From the cell containing the given text, extract its center point as [X, Y] coordinate. 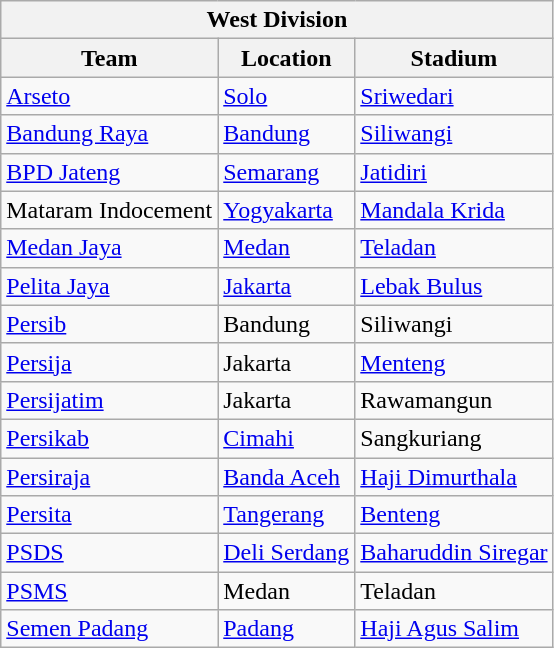
Semarang [286, 172]
Tangerang [286, 515]
Persijatim [110, 400]
Sriwedari [454, 96]
Padang [286, 629]
Banda Aceh [286, 477]
Medan Jaya [110, 248]
Persita [110, 515]
PSDS [110, 553]
Persib [110, 324]
Persiraja [110, 477]
Location [286, 58]
Bandung Raya [110, 134]
Deli Serdang [286, 553]
Baharuddin Siregar [454, 553]
Stadium [454, 58]
Jatidiri [454, 172]
Pelita Jaya [110, 286]
Sangkuriang [454, 438]
Yogyakarta [286, 210]
Rawamangun [454, 400]
Persikab [110, 438]
West Division [277, 20]
Persija [110, 362]
Cimahi [286, 438]
Mandala Krida [454, 210]
Haji Dimurthala [454, 477]
Haji Agus Salim [454, 629]
Semen Padang [110, 629]
PSMS [110, 591]
Arseto [110, 96]
Benteng [454, 515]
Menteng [454, 362]
Solo [286, 96]
Lebak Bulus [454, 286]
Mataram Indocement [110, 210]
BPD Jateng [110, 172]
Team [110, 58]
